Provide the (X, Y) coordinate of the cell's center where the given text is located.  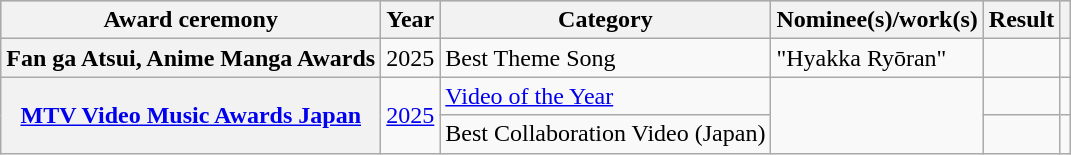
Award ceremony (191, 20)
Nominee(s)/work(s) (877, 20)
Video of the Year (606, 96)
Category (606, 20)
MTV Video Music Awards Japan (191, 115)
Best Collaboration Video (Japan) (606, 134)
Result (1021, 20)
Fan ga Atsui, Anime Manga Awards (191, 58)
Best Theme Song (606, 58)
Year (410, 20)
"Hyakka Ryōran" (877, 58)
